Return [X, Y] of the center of cell containing provided text 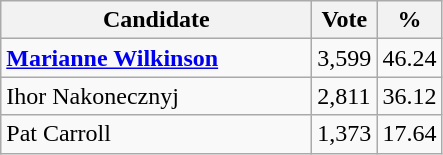
1,373 [344, 134]
Vote [344, 20]
% [410, 20]
Ihor Nakonecznyj [156, 96]
Marianne Wilkinson [156, 58]
36.12 [410, 96]
46.24 [410, 58]
Candidate [156, 20]
2,811 [344, 96]
17.64 [410, 134]
Pat Carroll [156, 134]
3,599 [344, 58]
